Capture the cell that displays the provided text and extract its [X, Y] central coordinate. 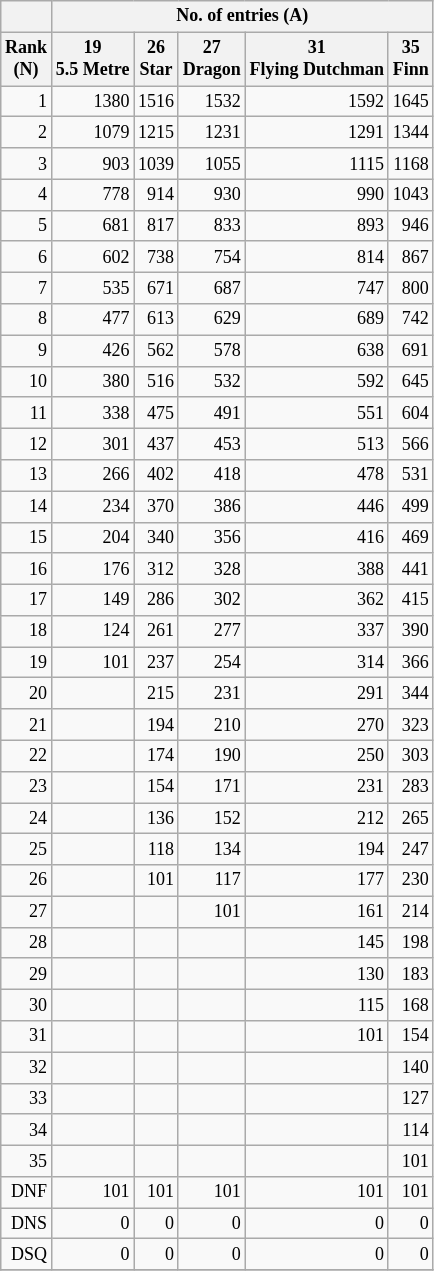
140 [410, 1068]
402 [156, 476]
562 [156, 350]
35 [26, 1160]
DSQ [26, 1254]
689 [316, 320]
477 [92, 320]
441 [410, 568]
7 [26, 288]
22 [26, 756]
161 [316, 912]
638 [316, 350]
380 [92, 382]
115 [316, 1006]
Rank(N) [26, 59]
212 [316, 818]
8 [26, 320]
261 [156, 632]
800 [410, 288]
1532 [212, 102]
691 [410, 350]
356 [212, 538]
681 [92, 226]
418 [212, 476]
10 [26, 382]
328 [212, 568]
817 [156, 226]
4 [26, 194]
478 [316, 476]
17 [26, 600]
386 [212, 506]
551 [316, 412]
416 [316, 538]
5 [26, 226]
136 [156, 818]
301 [92, 444]
469 [410, 538]
344 [410, 694]
1645 [410, 102]
215 [156, 694]
168 [410, 1006]
No. of entries (A) [242, 16]
578 [212, 350]
11 [26, 412]
1043 [410, 194]
340 [156, 538]
362 [316, 600]
742 [410, 320]
9 [26, 350]
602 [92, 256]
566 [410, 444]
14 [26, 506]
437 [156, 444]
20 [26, 694]
195.5 Metre [92, 59]
499 [410, 506]
1039 [156, 164]
247 [410, 850]
26 [26, 880]
946 [410, 226]
446 [316, 506]
738 [156, 256]
1079 [92, 132]
3 [26, 164]
12 [26, 444]
214 [410, 912]
30 [26, 1006]
531 [410, 476]
124 [92, 632]
426 [92, 350]
270 [316, 724]
337 [316, 632]
291 [316, 694]
254 [212, 662]
27Dragon [212, 59]
114 [410, 1130]
747 [316, 288]
23 [26, 786]
198 [410, 942]
237 [156, 662]
613 [156, 320]
35Finn [410, 59]
390 [410, 632]
1516 [156, 102]
990 [316, 194]
6 [26, 256]
867 [410, 256]
19 [26, 662]
1 [26, 102]
1380 [92, 102]
1055 [212, 164]
266 [92, 476]
671 [156, 288]
323 [410, 724]
604 [410, 412]
930 [212, 194]
814 [316, 256]
513 [316, 444]
15 [26, 538]
453 [212, 444]
13 [26, 476]
149 [92, 600]
32 [26, 1068]
415 [410, 600]
183 [410, 974]
475 [156, 412]
176 [92, 568]
210 [212, 724]
177 [316, 880]
174 [156, 756]
31Flying Dutchman [316, 59]
535 [92, 288]
893 [316, 226]
24 [26, 818]
250 [316, 756]
754 [212, 256]
117 [212, 880]
29 [26, 974]
491 [212, 412]
28 [26, 942]
1291 [316, 132]
277 [212, 632]
914 [156, 194]
34 [26, 1130]
903 [92, 164]
21 [26, 724]
26Star [156, 59]
312 [156, 568]
303 [410, 756]
33 [26, 1098]
283 [410, 786]
1168 [410, 164]
171 [212, 786]
25 [26, 850]
134 [212, 850]
516 [156, 382]
127 [410, 1098]
687 [212, 288]
302 [212, 600]
130 [316, 974]
532 [212, 382]
27 [26, 912]
388 [316, 568]
1215 [156, 132]
833 [212, 226]
1115 [316, 164]
18 [26, 632]
190 [212, 756]
230 [410, 880]
1592 [316, 102]
286 [156, 600]
152 [212, 818]
338 [92, 412]
265 [410, 818]
31 [26, 1036]
145 [316, 942]
16 [26, 568]
1344 [410, 132]
2 [26, 132]
366 [410, 662]
592 [316, 382]
DNF [26, 1192]
204 [92, 538]
314 [316, 662]
234 [92, 506]
645 [410, 382]
1231 [212, 132]
629 [212, 320]
DNS [26, 1224]
370 [156, 506]
118 [156, 850]
778 [92, 194]
